Detect which cell encompasses the target text, then output its [X, Y] center coordinate. 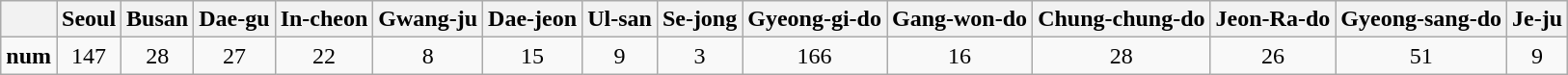
Je-ju [1537, 19]
16 [960, 56]
3 [699, 56]
Chung-chung-do [1122, 19]
num [29, 56]
Gwang-ju [428, 19]
22 [324, 56]
Gyeong-gi-do [815, 19]
Busan [158, 19]
15 [532, 56]
27 [234, 56]
Gang-won-do [960, 19]
166 [815, 56]
Ul-san [620, 19]
In-cheon [324, 19]
Se-jong [699, 19]
Jeon-Ra-do [1273, 19]
Dae-gu [234, 19]
26 [1273, 56]
Seoul [89, 19]
8 [428, 56]
147 [89, 56]
51 [1421, 56]
Dae-jeon [532, 19]
Gyeong-sang-do [1421, 19]
